Output the [x, y] coordinate of the center of the cell containing the given text.  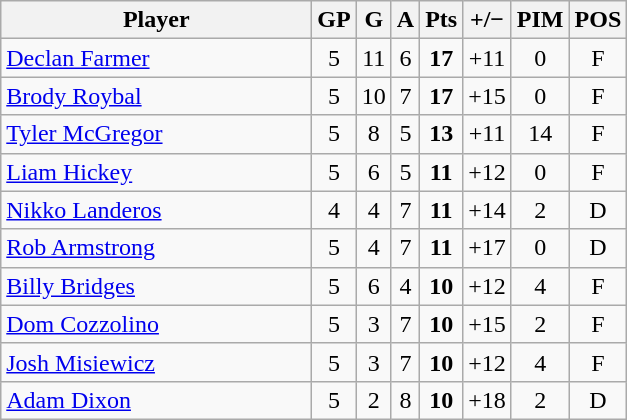
Rob Armstrong [156, 248]
Liam Hickey [156, 172]
Tyler McGregor [156, 134]
Nikko Landeros [156, 210]
13 [442, 134]
Player [156, 20]
Brody Roybal [156, 96]
PIM [540, 20]
Billy Bridges [156, 286]
+17 [488, 248]
+14 [488, 210]
Pts [442, 20]
G [374, 20]
A [405, 20]
Adam Dixon [156, 400]
14 [540, 134]
GP [334, 20]
POS [598, 20]
Dom Cozzolino [156, 324]
Josh Misiewicz [156, 362]
+18 [488, 400]
Declan Farmer [156, 58]
+/− [488, 20]
